Scan for the cell matching the given text and deliver its [x, y] coordinate at center. 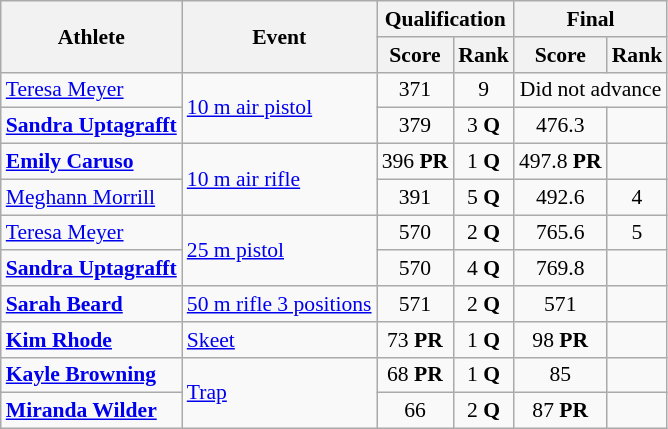
68 PR [416, 375]
10 m air pistol [280, 108]
Kayle Browning [92, 375]
25 m pistol [280, 250]
5 [638, 233]
476.3 [560, 126]
Skeet [280, 340]
9 [484, 90]
Kim Rhode [92, 340]
765.6 [560, 233]
87 PR [560, 411]
4 Q [484, 269]
Athlete [92, 36]
391 [416, 197]
769.8 [560, 269]
85 [560, 375]
Trap [280, 392]
50 m rifle 3 positions [280, 304]
Emily Caruso [92, 162]
Sarah Beard [92, 304]
66 [416, 411]
492.6 [560, 197]
Qualification [446, 19]
Event [280, 36]
5 Q [484, 197]
Meghann Morrill [92, 197]
10 m air rifle [280, 180]
98 PR [560, 340]
379 [416, 126]
73 PR [416, 340]
4 [638, 197]
Final [590, 19]
497.8 PR [560, 162]
3 Q [484, 126]
396 PR [416, 162]
371 [416, 90]
Miranda Wilder [92, 411]
Did not advance [590, 90]
